Scan for the cell matching the given text and deliver its [X, Y] coordinate at center. 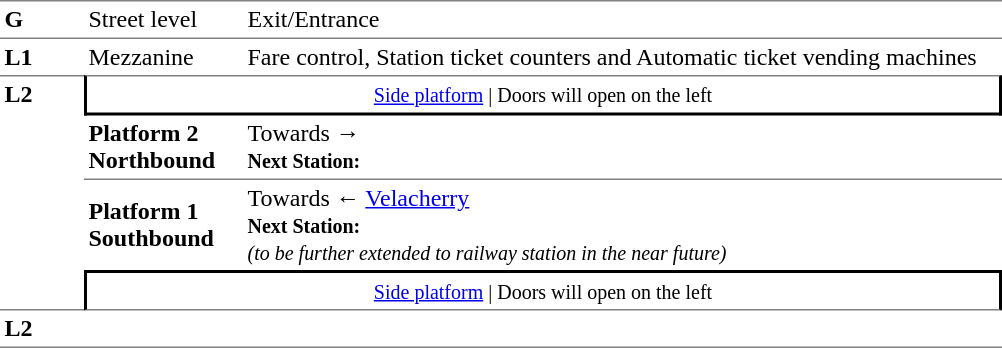
Platform 1Southbound [164, 225]
G [42, 20]
Platform 2Northbound [164, 148]
Towards ← VelacherryNext Station: (to be further extended to railway station in the near future) [622, 225]
Towards → Next Station: [622, 148]
Fare control, Station ticket counters and Automatic ticket vending machines [622, 57]
L1 [42, 57]
Exit/Entrance [622, 20]
Mezzanine [164, 57]
Street level [164, 20]
